Locate the cell with the specified text and output its [x, y] center coordinate. 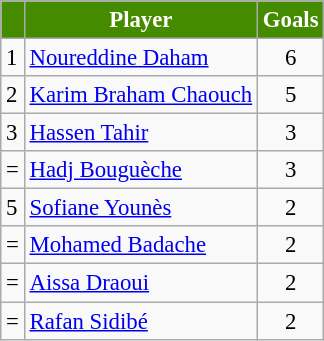
Mohamed Badache [140, 245]
Player [140, 20]
Karim Braham Chaouch [140, 95]
6 [291, 58]
1 [12, 58]
Noureddine Daham [140, 58]
Rafan Sidibé [140, 321]
Sofiane Younès [140, 208]
Hadj Bouguèche [140, 170]
Hassen Tahir [140, 133]
Aissa Draoui [140, 283]
Goals [291, 20]
